Return the (X, Y) coordinate for the center point of the cell that contains the specified text.  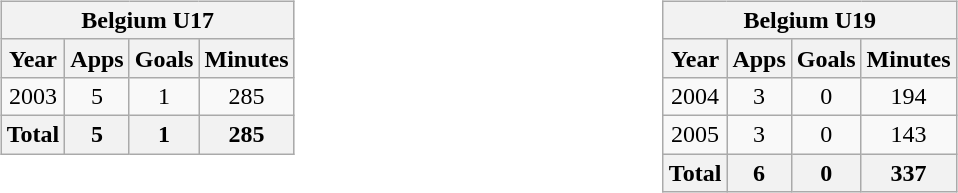
194 (908, 96)
337 (908, 173)
2005 (695, 134)
143 (908, 134)
2003 (33, 96)
Belgium U19 (810, 20)
2004 (695, 96)
Belgium U17 (148, 20)
6 (759, 173)
